Pinpoint the cell where the given text exists, returning its (x, y) midpoint coordinate. 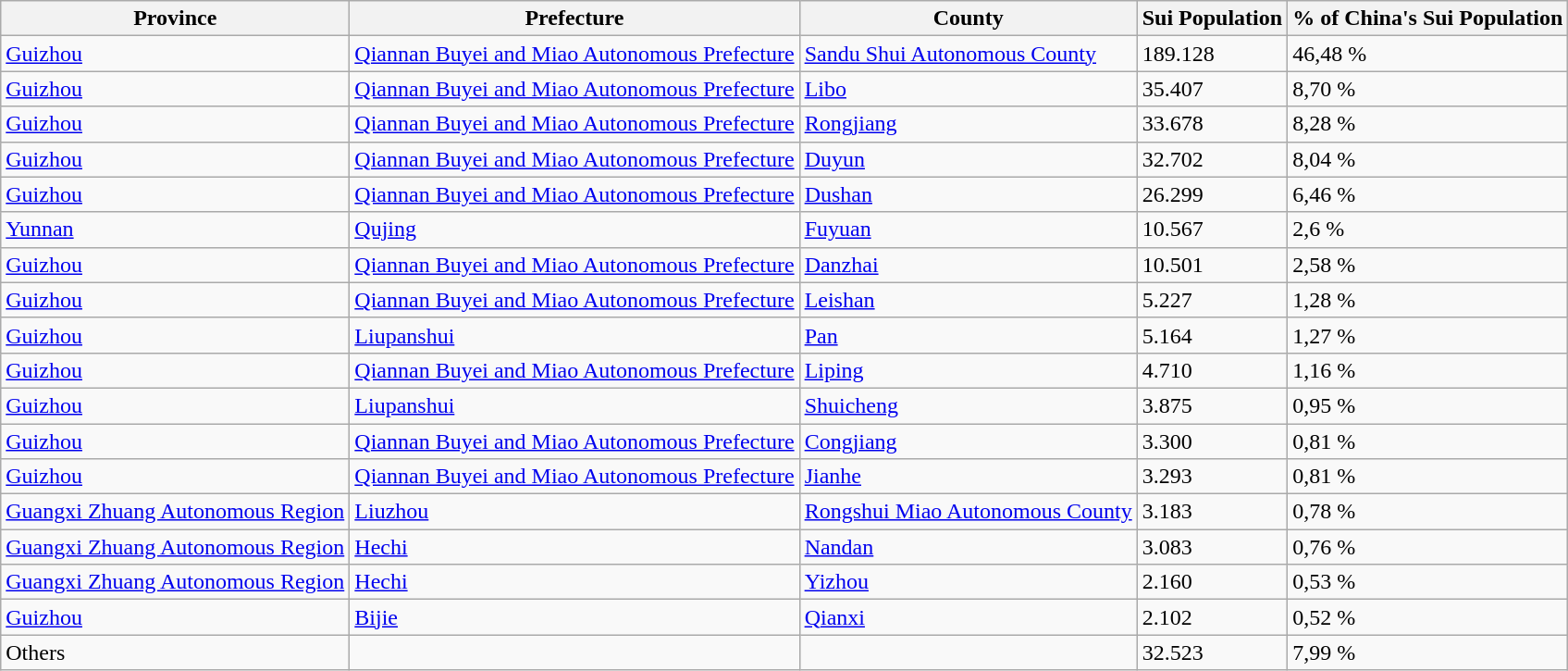
32.523 (1212, 652)
8,28 % (1428, 124)
33.678 (1212, 124)
7,99 % (1428, 652)
5.227 (1212, 300)
Dushan (968, 194)
0,95 % (1428, 405)
Qujing (574, 230)
3.083 (1212, 547)
0,78 % (1428, 512)
Qianxi (968, 617)
3.183 (1212, 512)
32.702 (1212, 159)
189.128 (1212, 54)
Danzhai (968, 265)
Fuyuan (968, 230)
10.501 (1212, 265)
County (968, 19)
0,76 % (1428, 547)
3.875 (1212, 405)
3.300 (1212, 441)
1,28 % (1428, 300)
Nandan (968, 547)
Rongjiang (968, 124)
2,58 % (1428, 265)
6,46 % (1428, 194)
46,48 % (1428, 54)
Leishan (968, 300)
Jianhe (968, 477)
Yunnan (176, 230)
8,70 % (1428, 89)
Sui Population (1212, 19)
Yizhou (968, 582)
1,16 % (1428, 370)
10.567 (1212, 230)
8,04 % (1428, 159)
Pan (968, 335)
Others (176, 652)
2.160 (1212, 582)
Liuzhou (574, 512)
% of China's Sui Population (1428, 19)
Bijie (574, 617)
Liping (968, 370)
Prefecture (574, 19)
26.299 (1212, 194)
Sandu Shui Autonomous County (968, 54)
2,6 % (1428, 230)
1,27 % (1428, 335)
Shuicheng (968, 405)
0,53 % (1428, 582)
Duyun (968, 159)
2.102 (1212, 617)
5.164 (1212, 335)
0,52 % (1428, 617)
Rongshui Miao Autonomous County (968, 512)
Province (176, 19)
35.407 (1212, 89)
Congjiang (968, 441)
Libo (968, 89)
4.710 (1212, 370)
3.293 (1212, 477)
